Locate the cell with the specified text and output its [X, Y] center coordinate. 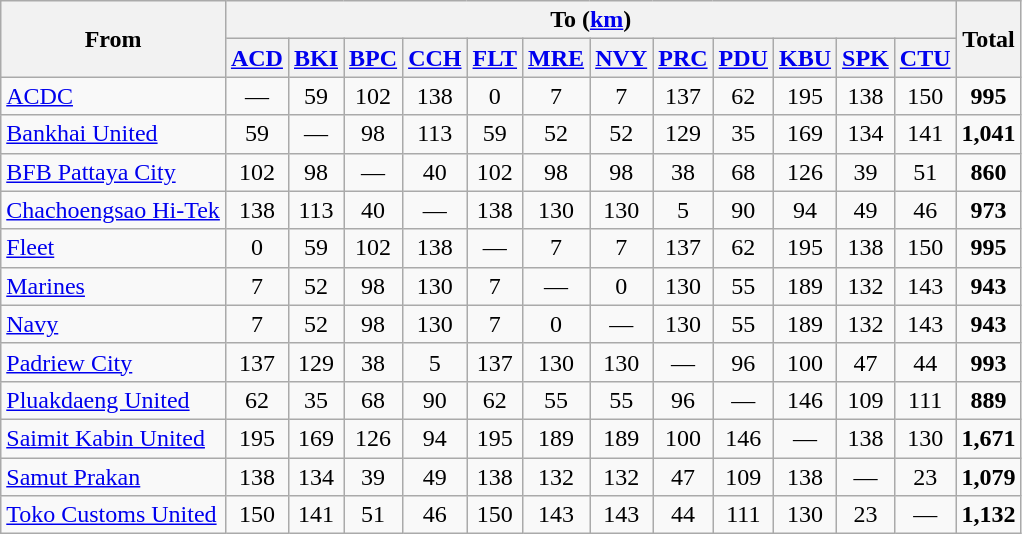
NVY [622, 58]
Pluakdaeng United [114, 400]
ACD [256, 58]
Fleet [114, 248]
ACDC [114, 96]
1,079 [988, 477]
Marines [114, 286]
MRE [556, 58]
BKI [316, 58]
CCH [435, 58]
973 [988, 210]
Toko Customs United [114, 515]
Total [988, 39]
From [114, 39]
BPC [374, 58]
PDU [743, 58]
993 [988, 362]
Saimit Kabin United [114, 438]
Navy [114, 324]
860 [988, 172]
889 [988, 400]
1,132 [988, 515]
BFB Pattaya City [114, 172]
Bankhai United [114, 134]
1,041 [988, 134]
PRC [683, 58]
Padriew City [114, 362]
1,671 [988, 438]
CTU [925, 58]
FLT [495, 58]
Chachoengsao Hi-Tek [114, 210]
Samut Prakan [114, 477]
SPK [866, 58]
KBU [804, 58]
To (km) [590, 20]
